Scan for the cell matching the given text and deliver its (x, y) coordinate at center. 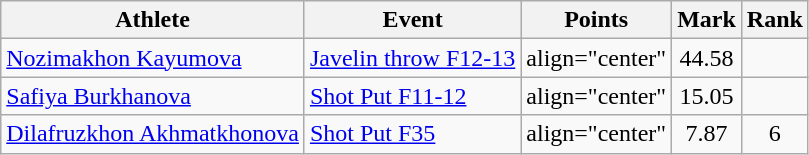
Points (596, 20)
6 (774, 134)
44.58 (707, 58)
Rank (774, 20)
7.87 (707, 134)
Safiya Burkhanova (153, 96)
Nozimakhon Kayumova (153, 58)
Shot Put F35 (412, 134)
Dilafruzkhon Akhmatkhonova (153, 134)
Shot Put F11-12 (412, 96)
15.05 (707, 96)
Mark (707, 20)
Event (412, 20)
Athlete (153, 20)
Javelin throw F12-13 (412, 58)
